Locate the cell with the specified text and output its [x, y] center coordinate. 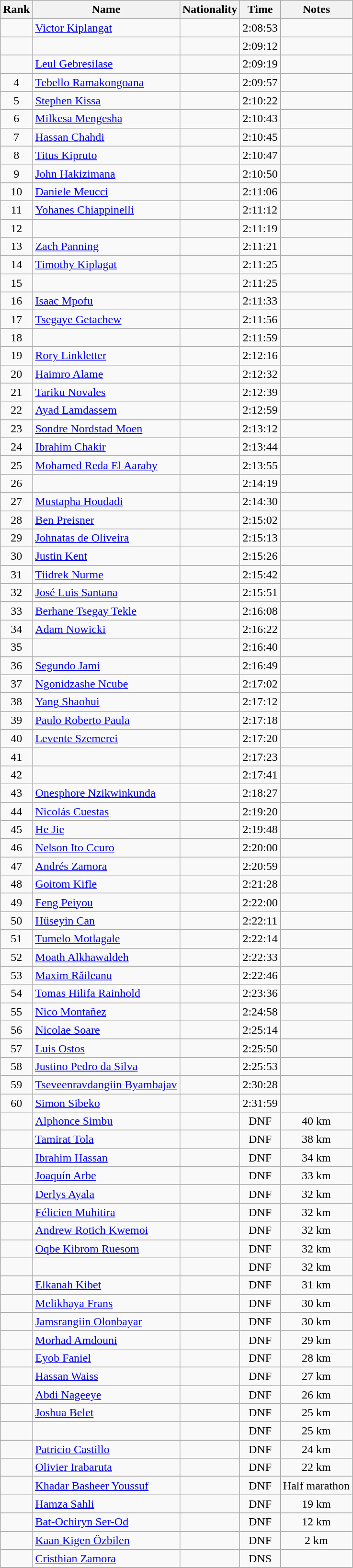
Timothy Kiplagat [106, 265]
59 [16, 1084]
14 [16, 265]
2:22:33 [260, 957]
44 [16, 812]
Berhane Tsegay Tekle [106, 611]
Cristhian Zamora [106, 1558]
37 [16, 684]
48 [16, 884]
2:17:18 [260, 720]
2:11:21 [260, 247]
Ibrahim Hassan [106, 1158]
Olivier Irabaruta [106, 1467]
Moath Alkhawaldeh [106, 957]
Titus Kipruto [106, 155]
45 [16, 830]
47 [16, 866]
26 km [316, 1395]
Tiidrek Nurme [106, 575]
31 [16, 575]
2:21:28 [260, 884]
Ngonidzashe Ncube [106, 684]
Yang Shaohui [106, 702]
Joaquín Arbe [106, 1176]
36 [16, 666]
2:12:16 [260, 356]
Yohanes Chiappinelli [106, 210]
2:15:13 [260, 538]
Hassan Waiss [106, 1376]
33 km [316, 1176]
Tomas Hilifa Rainhold [106, 993]
Nationality [210, 10]
34 km [316, 1158]
Hassan Chahdi [106, 137]
Bat-Ochiryn Ser-Od [106, 1522]
Elkanah Kibet [106, 1285]
16 [16, 301]
30 [16, 556]
22 [16, 410]
2:08:53 [260, 28]
34 [16, 629]
2:11:06 [260, 192]
2:17:41 [260, 775]
Levente Szemerei [106, 738]
2:10:47 [260, 155]
38 [16, 702]
2:12:32 [260, 374]
2:24:58 [260, 1012]
24 [16, 447]
12 [16, 228]
Feng Peiyou [106, 902]
2:11:33 [260, 301]
29 [16, 538]
9 [16, 173]
Nico Montañez [106, 1012]
Onesphore Nzikwinkunda [106, 793]
2 km [316, 1540]
10 [16, 192]
53 [16, 975]
2:10:22 [260, 101]
2:17:02 [260, 684]
2:19:20 [260, 812]
Justin Kent [106, 556]
46 [16, 848]
Kaan Kigen Özbilen [106, 1540]
Tseveenravdangiin Byambajav [106, 1084]
35 [16, 647]
Ayad Lamdassem [106, 410]
Hamza Sahli [106, 1504]
José Luis Santana [106, 593]
2:11:59 [260, 338]
Milkesa Mengesha [106, 119]
2:10:45 [260, 137]
2:17:12 [260, 702]
He Jie [106, 830]
49 [16, 902]
Tsegaye Getachew [106, 319]
32 [16, 593]
2:15:02 [260, 519]
2:11:19 [260, 228]
4 [16, 82]
2:31:59 [260, 1103]
55 [16, 1012]
2:17:20 [260, 738]
Ibrahim Chakir [106, 447]
Nicolae Soare [106, 1030]
2:16:08 [260, 611]
2:12:39 [260, 392]
2:09:12 [260, 46]
15 [16, 283]
26 [16, 483]
2:25:53 [260, 1066]
8 [16, 155]
Alphonce Simbu [106, 1121]
2:10:43 [260, 119]
60 [16, 1103]
56 [16, 1030]
7 [16, 137]
Andrew Rotich Kwemoi [106, 1230]
2:14:30 [260, 501]
43 [16, 793]
12 km [316, 1522]
28 [16, 519]
2:22:11 [260, 921]
Victor Kiplangat [106, 28]
27 [16, 501]
Tumelo Motlagale [106, 939]
2:13:44 [260, 447]
20 [16, 374]
2:15:26 [260, 556]
Isaac Mpofu [106, 301]
2:13:55 [260, 465]
13 [16, 247]
2:22:46 [260, 975]
19 km [316, 1504]
John Hakizimana [106, 173]
2:16:49 [260, 666]
24 km [316, 1449]
2:30:28 [260, 1084]
17 [16, 319]
Andrés Zamora [106, 866]
40 [16, 738]
Oqbe Kibrom Ruesom [106, 1249]
Justino Pedro da Silva [106, 1066]
29 km [316, 1340]
Time [260, 10]
Stephen Kissa [106, 101]
2:17:23 [260, 756]
Khadar Basheer Youssuf [106, 1486]
2:20:00 [260, 848]
2:16:22 [260, 629]
2:11:56 [260, 319]
50 [16, 921]
2:22:14 [260, 939]
Notes [316, 10]
2:14:19 [260, 483]
21 [16, 392]
Tariku Novales [106, 392]
2:13:12 [260, 429]
5 [16, 101]
Daniele Meucci [106, 192]
DNS [260, 1558]
Luis Ostos [106, 1048]
52 [16, 957]
Mohamed Reda El Aaraby [106, 465]
Simon Sibeko [106, 1103]
Tebello Ramakongoana [106, 82]
11 [16, 210]
2:18:27 [260, 793]
42 [16, 775]
Goitom Kifle [106, 884]
51 [16, 939]
Abdi Nageeye [106, 1395]
41 [16, 756]
2:22:00 [260, 902]
Adam Nowicki [106, 629]
Maxim Răileanu [106, 975]
Morhad Amdouni [106, 1340]
Paulo Roberto Paula [106, 720]
Eyob Faniel [106, 1358]
2:16:40 [260, 647]
31 km [316, 1285]
Félicien Muhitira [106, 1212]
Half marathon [316, 1486]
18 [16, 338]
Zach Panning [106, 247]
28 km [316, 1358]
6 [16, 119]
Sondre Nordstad Moen [106, 429]
Jamsrangiin Olonbayar [106, 1321]
2:25:50 [260, 1048]
Hüseyin Can [106, 921]
Ben Preisner [106, 519]
Rory Linkletter [106, 356]
Melikhaya Frans [106, 1303]
2:25:14 [260, 1030]
Haimro Alame [106, 374]
54 [16, 993]
Rank [16, 10]
2:20:59 [260, 866]
2:15:42 [260, 575]
19 [16, 356]
Name [106, 10]
58 [16, 1066]
2:19:48 [260, 830]
39 [16, 720]
2:09:19 [260, 64]
57 [16, 1048]
38 km [316, 1139]
2:11:12 [260, 210]
2:15:51 [260, 593]
Nelson Ito Ccuro [106, 848]
Leul Gebresilase [106, 64]
Patricio Castillo [106, 1449]
Joshua Belet [106, 1413]
25 [16, 465]
Derlys Ayala [106, 1194]
33 [16, 611]
Nicolás Cuestas [106, 812]
23 [16, 429]
Tamirat Tola [106, 1139]
2:23:36 [260, 993]
27 km [316, 1376]
2:09:57 [260, 82]
40 km [316, 1121]
Mustapha Houdadi [106, 501]
2:10:50 [260, 173]
22 km [316, 1467]
Johnatas de Oliveira [106, 538]
2:12:59 [260, 410]
Segundo Jami [106, 666]
